Determine the [X, Y] coordinate at the center of the cell enclosing the given text.  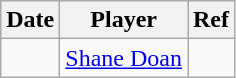
Ref [212, 20]
Shane Doan [124, 58]
Date [30, 20]
Player [124, 20]
